Identify which cell holds the provided text, then report its [X, Y] central coordinate. 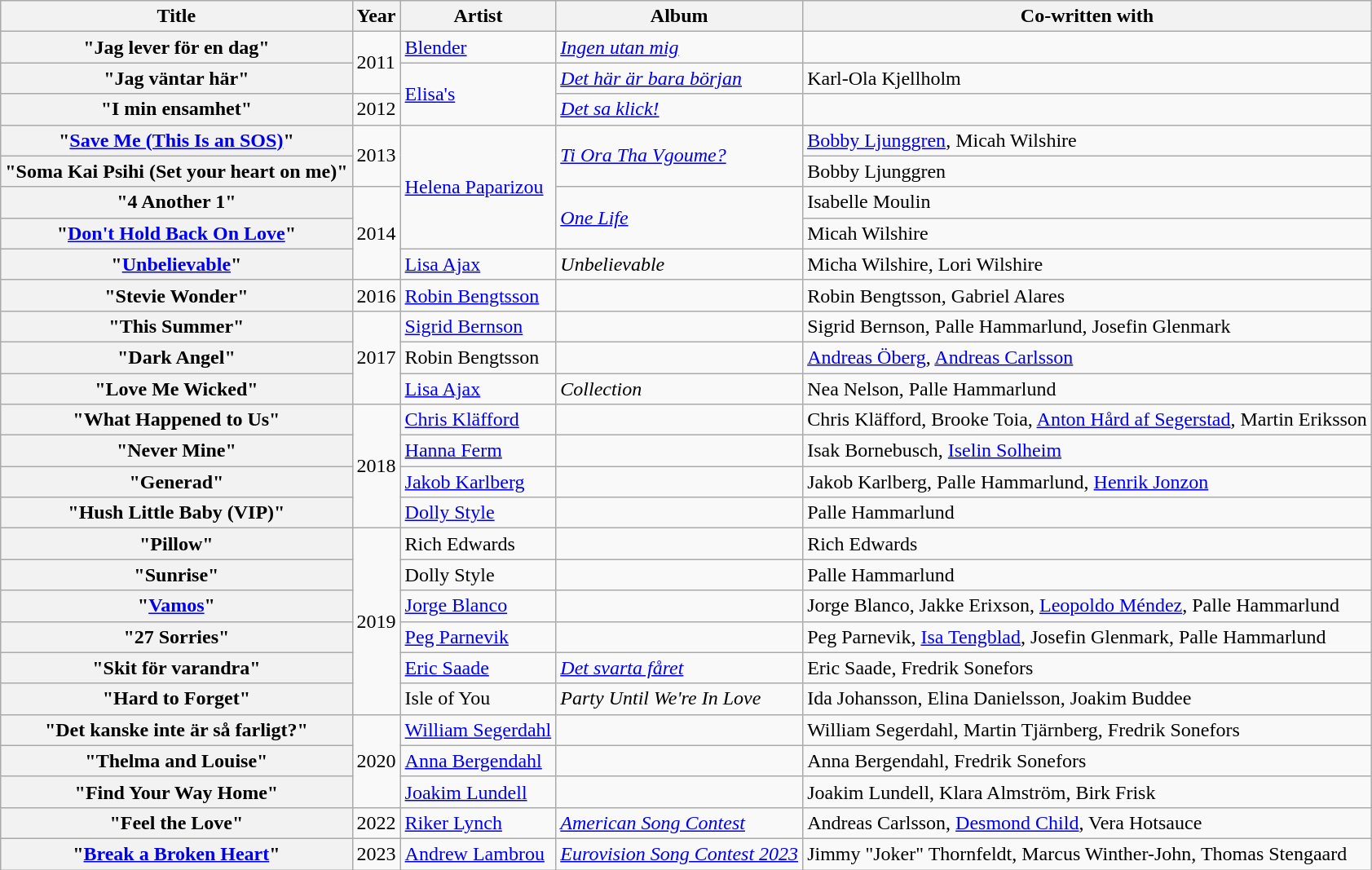
Helena Paparizou [478, 187]
Nea Nelson, Palle Hammarlund [1087, 389]
Year [377, 16]
"Generad" [176, 482]
"Don't Hold Back On Love" [176, 233]
"Dark Angel" [176, 357]
2016 [377, 295]
Anna Bergendahl, Fredrik Sonefors [1087, 761]
2023 [377, 854]
Title [176, 16]
One Life [680, 218]
Party Until We're In Love [680, 699]
"This Summer" [176, 326]
"27 Sorries" [176, 637]
"Unbelievable" [176, 264]
Eric Saade, Fredrik Sonefors [1087, 668]
2018 [377, 466]
2019 [377, 621]
2011 [377, 63]
Peg Parnevik [478, 637]
Hanna Ferm [478, 451]
William Segerdahl [478, 730]
Jakob Karlberg [478, 482]
Collection [680, 389]
"Det kanske inte är så farligt?" [176, 730]
Co-written with [1087, 16]
Bobby Ljunggren [1087, 171]
"Never Mine" [176, 451]
"Soma Kai Psihi (Set your heart on me)" [176, 171]
"Thelma and Louise" [176, 761]
Ingen utan mig [680, 47]
Eric Saade [478, 668]
2017 [377, 357]
"Hard to Forget" [176, 699]
Anna Bergendahl [478, 761]
American Song Contest [680, 823]
"Vamos" [176, 606]
2020 [377, 761]
Peg Parnevik, Isa Tengblad, Josefin Glenmark, Palle Hammarlund [1087, 637]
2014 [377, 233]
Riker Lynch [478, 823]
Karl-Ola Kjellholm [1087, 78]
"Save Me (This Is an SOS)" [176, 140]
Elisa's [478, 94]
Andreas Carlsson, Desmond Child, Vera Hotsauce [1087, 823]
Det svarta fåret [680, 668]
Sigrid Bernson [478, 326]
Chris Kläfford, Brooke Toia, Anton Hård af Segerstad, Martin Eriksson [1087, 420]
"Skit för varandra" [176, 668]
Isle of You [478, 699]
2022 [377, 823]
"Sunrise" [176, 575]
"Jag lever för en dag" [176, 47]
"Pillow" [176, 544]
Chris Kläfford [478, 420]
"Break a Broken Heart" [176, 854]
Isak Bornebusch, Iselin Solheim [1087, 451]
Andreas Öberg, Andreas Carlsson [1087, 357]
Robin Bengtsson, Gabriel Alares [1087, 295]
Micha Wilshire, Lori Wilshire [1087, 264]
Andrew Lambrou [478, 854]
"Feel the Love" [176, 823]
"Jag väntar här" [176, 78]
Artist [478, 16]
Eurovision Song Contest 2023 [680, 854]
Blender [478, 47]
Ti Ora Tha Vgoume? [680, 156]
William Segerdahl, Martin Tjärnberg, Fredrik Sonefors [1087, 730]
Joakim Lundell [478, 792]
2012 [377, 109]
Joakim Lundell, Klara Almström, Birk Frisk [1087, 792]
Sigrid Bernson, Palle Hammarlund, Josefin Glenmark [1087, 326]
Det här är bara början [680, 78]
Unbelievable [680, 264]
"What Happened to Us" [176, 420]
Det sa klick! [680, 109]
Jorge Blanco, Jakke Erixson, Leopoldo Méndez, Palle Hammarlund [1087, 606]
Jorge Blanco [478, 606]
"4 Another 1" [176, 202]
"Stevie Wonder" [176, 295]
Jakob Karlberg, Palle Hammarlund, Henrik Jonzon [1087, 482]
2013 [377, 156]
Album [680, 16]
Bobby Ljunggren, Micah Wilshire [1087, 140]
Ida Johansson, Elina Danielsson, Joakim Buddee [1087, 699]
"Love Me Wicked" [176, 389]
Isabelle Moulin [1087, 202]
"Hush Little Baby (VIP)" [176, 513]
Jimmy "Joker" Thornfeldt, Marcus Winther-John, Thomas Stengaard [1087, 854]
"I min ensamhet" [176, 109]
Micah Wilshire [1087, 233]
"Find Your Way Home" [176, 792]
